Scan for the cell matching the given text and deliver its (x, y) coordinate at center. 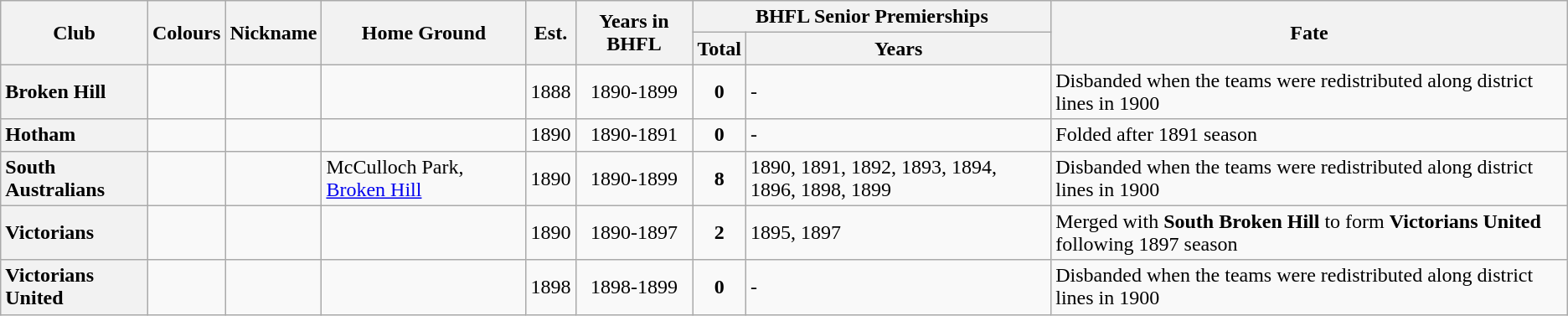
Total (720, 49)
8 (720, 178)
1888 (551, 92)
1895, 1897 (898, 233)
1890-1891 (634, 135)
Years (898, 49)
BHFL Senior Premierships (872, 17)
Est. (551, 33)
1890-1897 (634, 233)
Years in BHFL (634, 33)
Merged with South Broken Hill to form Victorians United following 1897 season (1309, 233)
Home Ground (424, 33)
Colours (186, 33)
1898 (551, 287)
McCulloch Park, Broken Hill (424, 178)
Club (75, 33)
Victorians United (75, 287)
1898-1899 (634, 287)
Folded after 1891 season (1309, 135)
2 (720, 233)
South Australians (75, 178)
Broken Hill (75, 92)
1890, 1891, 1892, 1893, 1894, 1896, 1898, 1899 (898, 178)
Victorians (75, 233)
Nickname (273, 33)
Hotham (75, 135)
Fate (1309, 33)
